Detect which cell encompasses the target text, then output its [X, Y] center coordinate. 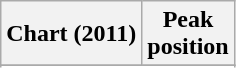
Chart (2011) [72, 34]
Peakposition [188, 34]
